From the cell containing the given text, extract its center point as (X, Y) coordinate. 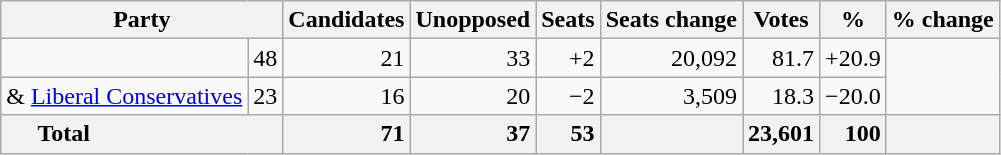
71 (346, 134)
53 (568, 134)
% change (942, 20)
37 (473, 134)
16 (346, 96)
% (854, 20)
& Liberal Conservatives (124, 96)
Total (142, 134)
20 (473, 96)
Seats change (671, 20)
23 (266, 96)
48 (266, 58)
81.7 (782, 58)
20,092 (671, 58)
3,509 (671, 96)
Votes (782, 20)
−2 (568, 96)
23,601 (782, 134)
+2 (568, 58)
Candidates (346, 20)
33 (473, 58)
18.3 (782, 96)
Party (142, 20)
Seats (568, 20)
+20.9 (854, 58)
Unopposed (473, 20)
−20.0 (854, 96)
21 (346, 58)
100 (854, 134)
